Pinpoint the cell where the given text exists, returning its [X, Y] midpoint coordinate. 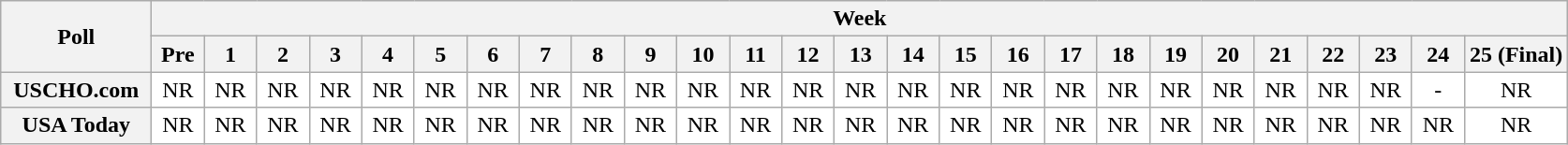
23 [1385, 54]
Week [860, 19]
25 (Final) [1516, 54]
7 [545, 54]
16 [1018, 54]
Pre [178, 54]
1 [230, 54]
14 [913, 54]
12 [808, 54]
18 [1123, 54]
15 [966, 54]
USA Today [77, 125]
3 [335, 54]
13 [861, 54]
19 [1176, 54]
- [1438, 90]
20 [1228, 54]
2 [283, 54]
8 [598, 54]
5 [440, 54]
10 [703, 54]
USCHO.com [77, 90]
17 [1071, 54]
Poll [77, 36]
24 [1438, 54]
21 [1280, 54]
4 [388, 54]
11 [755, 54]
22 [1333, 54]
9 [650, 54]
6 [493, 54]
